Scan for the cell matching the given text and deliver its [x, y] coordinate at center. 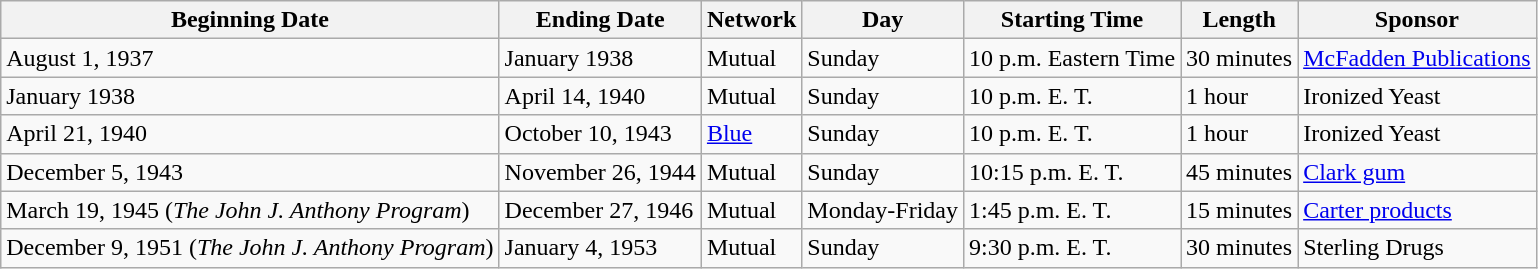
Network [751, 20]
10:15 p.m. E. T. [1072, 172]
April 21, 1940 [250, 134]
1:45 p.m. E. T. [1072, 210]
Blue [751, 134]
Length [1240, 20]
December 27, 1946 [600, 210]
Beginning Date [250, 20]
Sterling Drugs [1417, 248]
December 9, 1951 (The John J. Anthony Program) [250, 248]
McFadden Publications [1417, 58]
15 minutes [1240, 210]
Starting Time [1072, 20]
Monday-Friday [883, 210]
December 5, 1943 [250, 172]
Clark gum [1417, 172]
9:30 p.m. E. T. [1072, 248]
Carter products [1417, 210]
10 p.m. Eastern Time [1072, 58]
45 minutes [1240, 172]
Day [883, 20]
August 1, 1937 [250, 58]
Ending Date [600, 20]
Sponsor [1417, 20]
April 14, 1940 [600, 96]
November 26, 1944 [600, 172]
January 4, 1953 [600, 248]
March 19, 1945 (The John J. Anthony Program) [250, 210]
October 10, 1943 [600, 134]
